Capture the cell that displays the provided text and extract its (x, y) central coordinate. 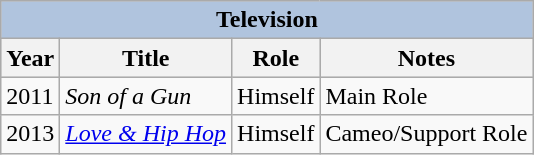
Year (30, 58)
Cameo/Support Role (426, 134)
Son of a Gun (146, 96)
Role (276, 58)
2011 (30, 96)
Love & Hip Hop (146, 134)
Television (267, 20)
Notes (426, 58)
Title (146, 58)
2013 (30, 134)
Main Role (426, 96)
